Return the (X, Y) coordinate for the center point of the cell that contains the specified text.  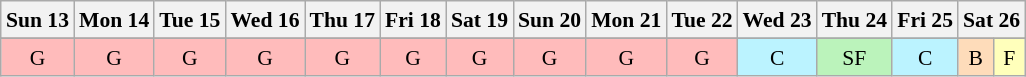
Sat 26 (992, 20)
SF (855, 56)
Tue 22 (702, 20)
Mon 21 (626, 20)
Wed 23 (778, 20)
F (1009, 56)
Thu 24 (855, 20)
B (976, 56)
Sun 20 (550, 20)
Fri 25 (925, 20)
Fri 18 (413, 20)
Sun 13 (38, 20)
Sat 19 (480, 20)
Tue 15 (190, 20)
Mon 14 (114, 20)
Wed 16 (264, 20)
Thu 17 (342, 20)
